Return the [X, Y] coordinate for the center point of the cell that contains the specified text.  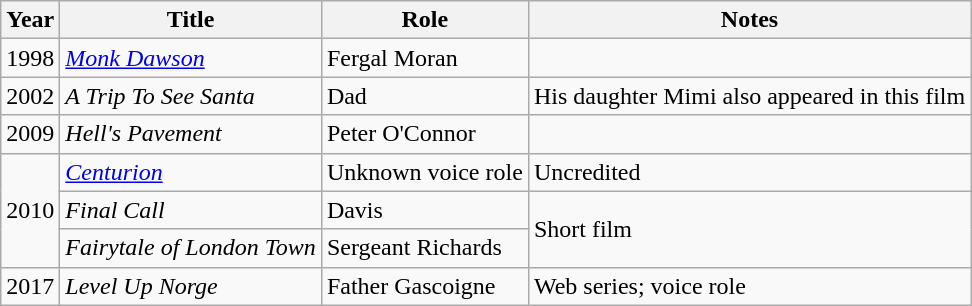
2009 [30, 134]
Notes [749, 20]
Title [191, 20]
Dad [424, 96]
Sergeant Richards [424, 248]
Web series; voice role [749, 286]
1998 [30, 58]
2010 [30, 210]
Year [30, 20]
His daughter Mimi also appeared in this film [749, 96]
2017 [30, 286]
Fairytale of London Town [191, 248]
Father Gascoigne [424, 286]
Peter O'Connor [424, 134]
Monk Dawson [191, 58]
Final Call [191, 210]
Hell's Pavement [191, 134]
Centurion [191, 172]
2002 [30, 96]
Short film [749, 229]
Fergal Moran [424, 58]
Davis [424, 210]
Unknown voice role [424, 172]
Role [424, 20]
Uncredited [749, 172]
A Trip To See Santa [191, 96]
Level Up Norge [191, 286]
